Return the [x, y] coordinate for the center point of the cell that contains the specified text.  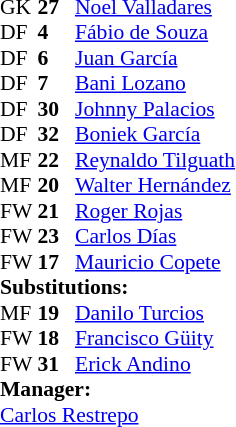
Manager: [118, 389]
30 [57, 109]
4 [57, 33]
17 [57, 262]
18 [57, 339]
19 [57, 313]
Roger Rojas [155, 211]
23 [57, 237]
Danilo Turcios [155, 313]
Carlos Días [155, 237]
Francisco Güity [155, 339]
20 [57, 185]
32 [57, 135]
6 [57, 58]
Reynaldo Tilguath [155, 160]
Bani Lozano [155, 83]
Juan García [155, 58]
Erick Andino [155, 364]
Walter Hernández [155, 185]
Mauricio Copete [155, 262]
Fábio de Souza [155, 33]
22 [57, 160]
7 [57, 83]
Substitutions: [118, 287]
Johnny Palacios [155, 109]
21 [57, 211]
Boniek García [155, 135]
31 [57, 364]
